Pinpoint the cell where the given text exists, returning its (x, y) midpoint coordinate. 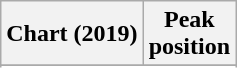
Chart (2019) (72, 34)
Peakposition (189, 34)
